Output the (x, y) coordinate of the center of the cell containing the given text.  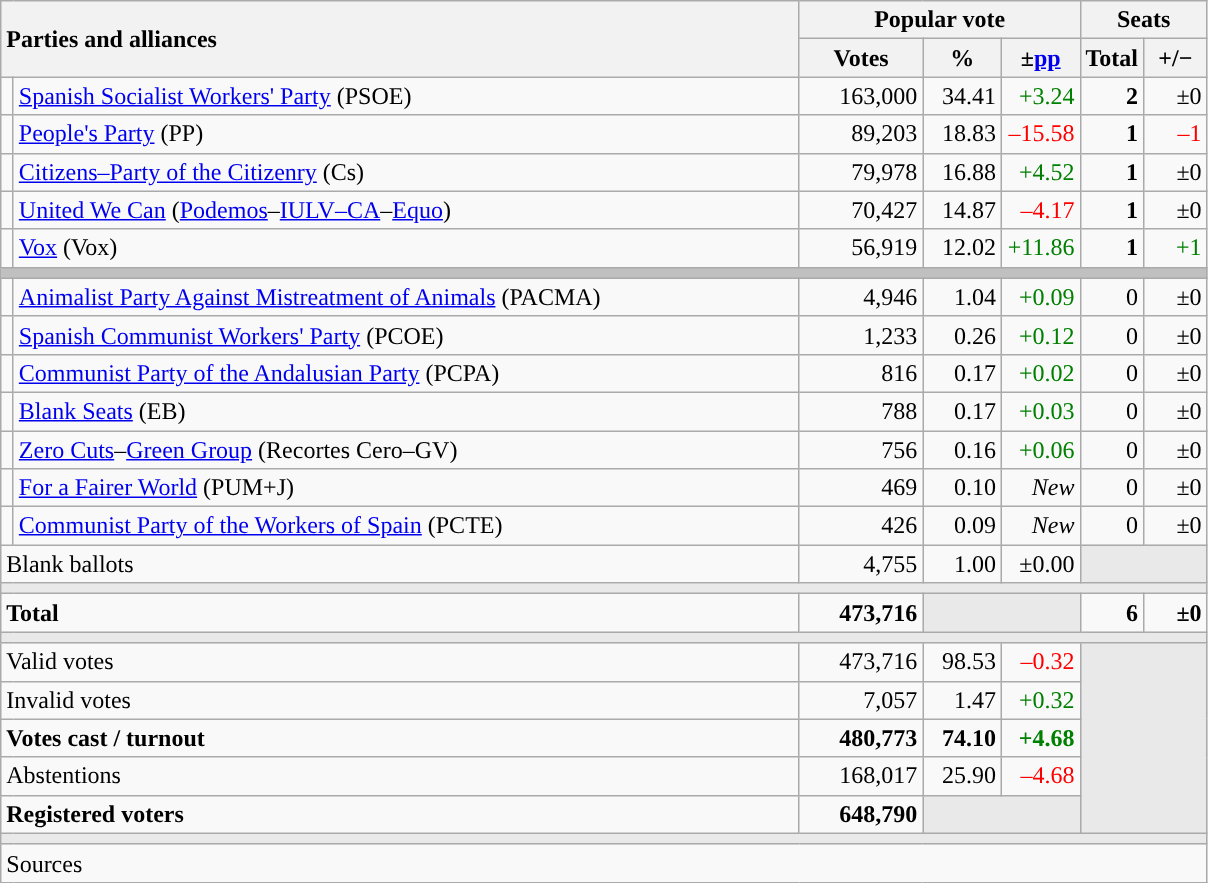
+/− (1176, 58)
+0.12 (1040, 335)
756 (861, 449)
25.90 (962, 776)
Spanish Communist Workers' Party (PCOE) (406, 335)
18.83 (962, 134)
4,755 (861, 564)
Votes (861, 58)
% (962, 58)
0.26 (962, 335)
16.88 (962, 172)
People's Party (PP) (406, 134)
14.87 (962, 210)
+3.24 (1040, 96)
Invalid votes (400, 700)
Communist Party of the Workers of Spain (PCTE) (406, 526)
Animalist Party Against Mistreatment of Animals (PACMA) (406, 297)
Registered voters (400, 814)
+0.06 (1040, 449)
Votes cast / turnout (400, 738)
Valid votes (400, 662)
Sources (604, 863)
168,017 (861, 776)
±0.00 (1040, 564)
Parties and alliances (400, 39)
+1 (1176, 248)
12.02 (962, 248)
816 (861, 373)
0.16 (962, 449)
Communist Party of the Andalusian Party (PCPA) (406, 373)
Zero Cuts–Green Group (Recortes Cero–GV) (406, 449)
1,233 (861, 335)
469 (861, 488)
Abstentions (400, 776)
–0.32 (1040, 662)
+11.86 (1040, 248)
34.41 (962, 96)
–4.68 (1040, 776)
–1 (1176, 134)
70,427 (861, 210)
Seats (1144, 20)
Popular vote (940, 20)
426 (861, 526)
Citizens–Party of the Citizenry (Cs) (406, 172)
+0.09 (1040, 297)
0.09 (962, 526)
+0.03 (1040, 411)
Blank Seats (EB) (406, 411)
4,946 (861, 297)
+0.02 (1040, 373)
–4.17 (1040, 210)
Blank ballots (400, 564)
1.04 (962, 297)
74.10 (962, 738)
6 (1112, 613)
1.47 (962, 700)
+4.68 (1040, 738)
163,000 (861, 96)
For a Fairer World (PUM+J) (406, 488)
2 (1112, 96)
0.10 (962, 488)
788 (861, 411)
United We Can (Podemos–IULV–CA–Equo) (406, 210)
±pp (1040, 58)
Vox (Vox) (406, 248)
+0.32 (1040, 700)
56,919 (861, 248)
–15.58 (1040, 134)
89,203 (861, 134)
648,790 (861, 814)
480,773 (861, 738)
79,978 (861, 172)
Spanish Socialist Workers' Party (PSOE) (406, 96)
1.00 (962, 564)
7,057 (861, 700)
+4.52 (1040, 172)
98.53 (962, 662)
